Extract the (x, y) coordinate from the center of the cell holding the provided text.  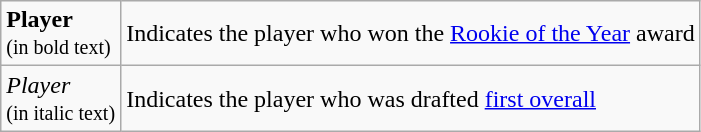
Indicates the player who won the Rookie of the Year award (411, 34)
Indicates the player who was drafted first overall (411, 98)
Player(in italic text) (61, 98)
Player(in bold text) (61, 34)
